Provide the (X, Y) coordinate of the cell's center where the given text is located.  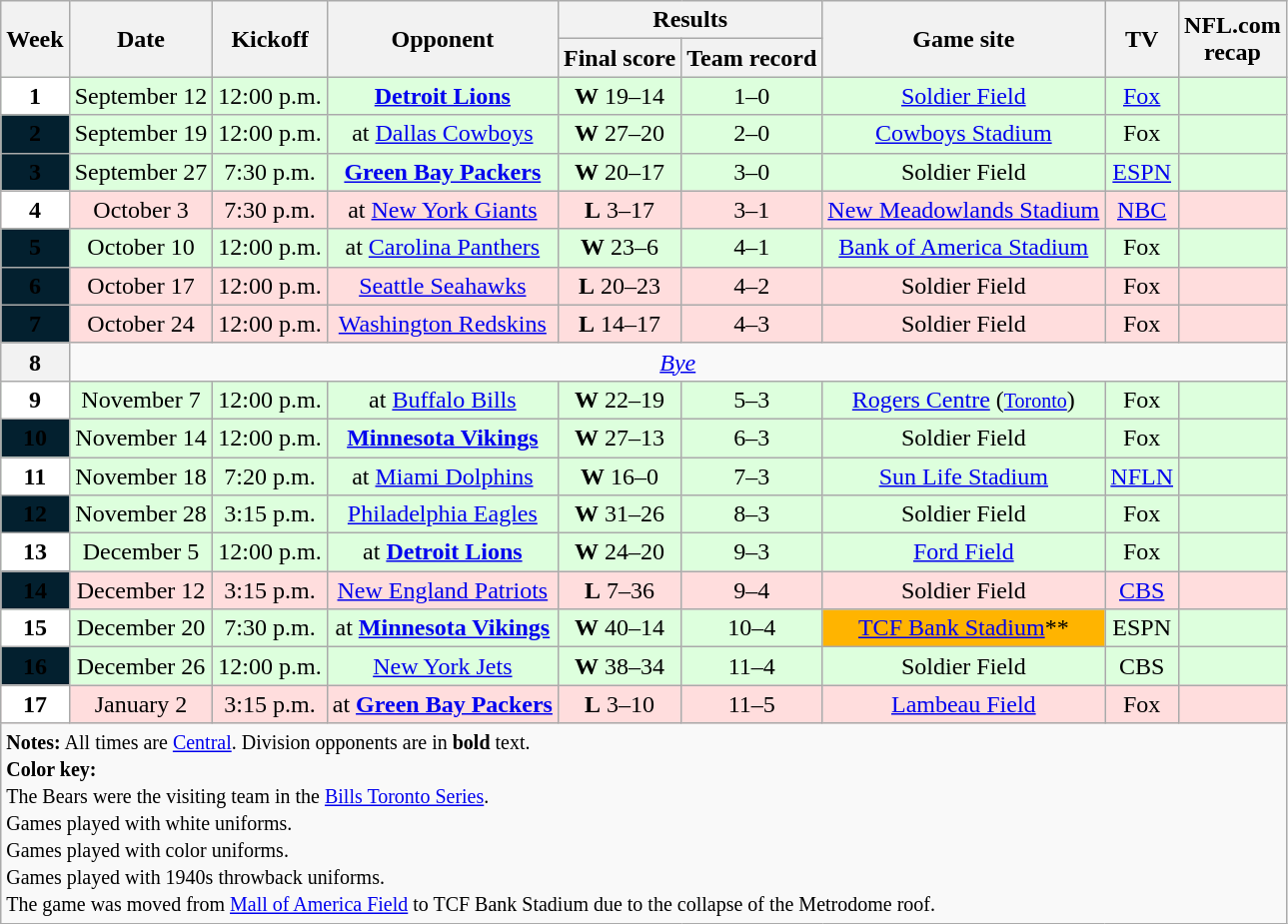
Lambeau Field (963, 704)
13 (35, 552)
New York Jets (442, 666)
September 12 (141, 96)
6 (35, 286)
3–1 (751, 210)
L 14–17 (620, 324)
7 (35, 324)
11–4 (751, 666)
at Green Bay Packers (442, 704)
NBC (1142, 210)
December 20 (141, 628)
12 (35, 514)
L 3–17 (620, 210)
December 26 (141, 666)
10 (35, 438)
NFL.comrecap (1233, 39)
Washington Redskins (442, 324)
Final score (620, 58)
7–3 (751, 476)
New Meadowlands Stadium (963, 210)
3–0 (751, 172)
9–4 (751, 590)
December 12 (141, 590)
November 14 (141, 438)
L 20–23 (620, 286)
11–5 (751, 704)
at New York Giants (442, 210)
W 38–34 (620, 666)
W 22–19 (620, 400)
September 27 (141, 172)
W 20–17 (620, 172)
W 19–14 (620, 96)
16 (35, 666)
Cowboys Stadium (963, 134)
Green Bay Packers (442, 172)
December 5 (141, 552)
W 24–20 (620, 552)
5 (35, 248)
October 10 (141, 248)
Philadelphia Eagles (442, 514)
Results (689, 20)
at Buffalo Bills (442, 400)
Date (141, 39)
Bank of America Stadium (963, 248)
1–0 (751, 96)
7:20 p.m. (270, 476)
L 3–10 (620, 704)
9–3 (751, 552)
TCF Bank Stadium** (963, 628)
4–2 (751, 286)
15 (35, 628)
TV (1142, 39)
14 (35, 590)
October 3 (141, 210)
Seattle Seahawks (442, 286)
5–3 (751, 400)
4 (35, 210)
6–3 (751, 438)
at Carolina Panthers (442, 248)
17 (35, 704)
4–1 (751, 248)
W 16–0 (620, 476)
2 (35, 134)
9 (35, 400)
Opponent (442, 39)
W 31–26 (620, 514)
November 28 (141, 514)
October 17 (141, 286)
January 2 (141, 704)
Bye (677, 362)
September 19 (141, 134)
October 24 (141, 324)
W 23–6 (620, 248)
at Detroit Lions (442, 552)
10–4 (751, 628)
Rogers Centre (Toronto) (963, 400)
Kickoff (270, 39)
3 (35, 172)
Week (35, 39)
2–0 (751, 134)
at Miami Dolphins (442, 476)
Team record (751, 58)
Game site (963, 39)
L 7–36 (620, 590)
Minnesota Vikings (442, 438)
Ford Field (963, 552)
4–3 (751, 324)
11 (35, 476)
8 (35, 362)
NFLN (1142, 476)
New England Patriots (442, 590)
at Minnesota Vikings (442, 628)
8–3 (751, 514)
at Dallas Cowboys (442, 134)
W 40–14 (620, 628)
1 (35, 96)
Sun Life Stadium (963, 476)
November 18 (141, 476)
W 27–13 (620, 438)
Detroit Lions (442, 96)
November 7 (141, 400)
W 27–20 (620, 134)
